Detect which cell encompasses the target text, then output its [x, y] center coordinate. 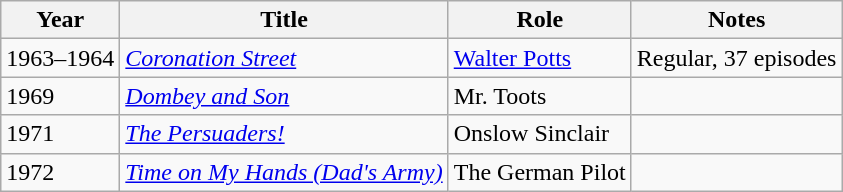
Title [284, 20]
1969 [60, 96]
1972 [60, 172]
Regular, 37 episodes [736, 58]
Coronation Street [284, 58]
Role [540, 20]
Notes [736, 20]
1963–1964 [60, 58]
Year [60, 20]
The German Pilot [540, 172]
1971 [60, 134]
Dombey and Son [284, 96]
Walter Potts [540, 58]
Time on My Hands (Dad's Army) [284, 172]
The Persuaders! [284, 134]
Onslow Sinclair [540, 134]
Mr. Toots [540, 96]
